Pinpoint the cell where the given text exists, returning its [X, Y] midpoint coordinate. 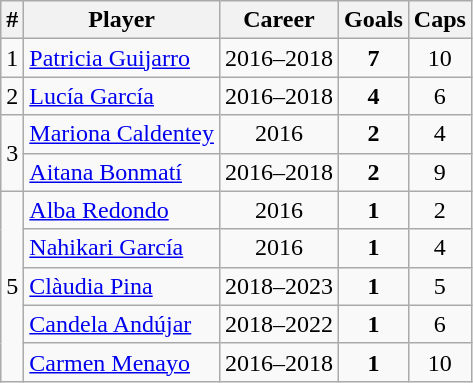
3 [12, 153]
Lucía García [122, 96]
Alba Redondo [122, 210]
7 [374, 58]
Mariona Caldentey [122, 134]
Aitana Bonmatí [122, 172]
9 [440, 172]
Patricia Guijarro [122, 58]
Player [122, 20]
Goals [374, 20]
2018–2023 [278, 286]
# [12, 20]
Candela Andújar [122, 324]
Career [278, 20]
2018–2022 [278, 324]
Carmen Menayo [122, 362]
Caps [440, 20]
Nahikari García [122, 248]
Clàudia Pina [122, 286]
